Capture the cell that displays the provided text and extract its (X, Y) central coordinate. 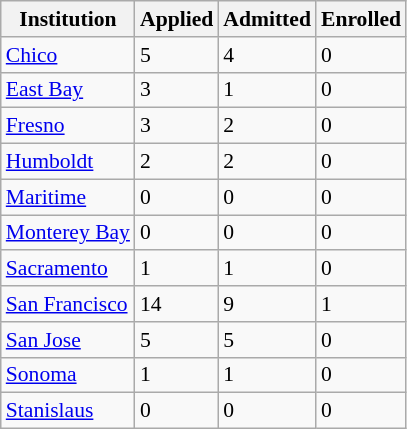
Sonoma (68, 375)
San Jose (68, 340)
Chico (68, 55)
Institution (68, 19)
Maritime (68, 197)
Sacramento (68, 269)
Applied (176, 19)
14 (176, 304)
East Bay (68, 90)
Fresno (68, 126)
Enrolled (361, 19)
Monterey Bay (68, 233)
San Francisco (68, 304)
Admitted (267, 19)
Humboldt (68, 162)
9 (267, 304)
4 (267, 55)
Stanislaus (68, 411)
